Locate the cell with the specified text and output its (X, Y) center coordinate. 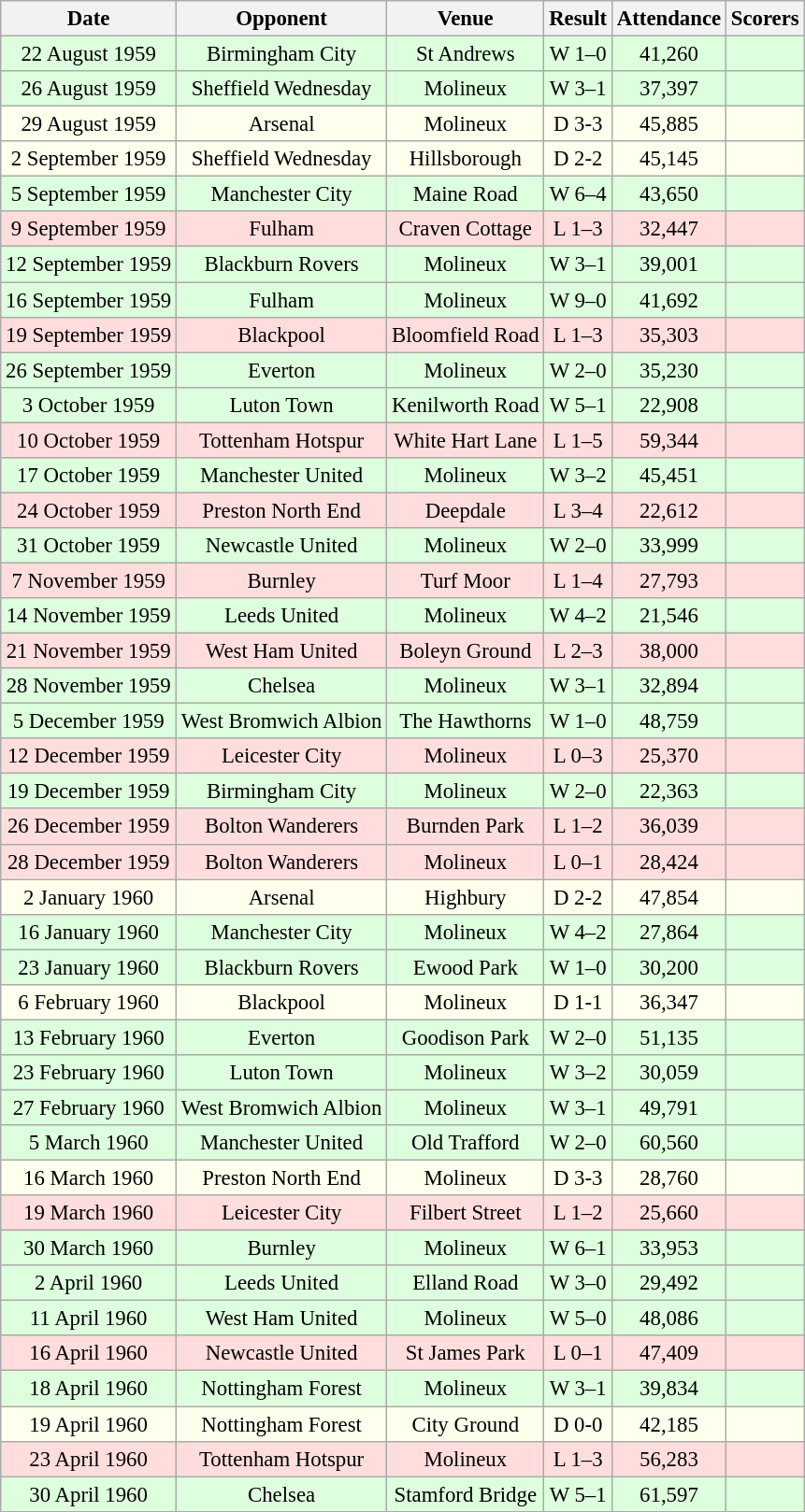
32,447 (668, 229)
6 February 1960 (89, 1003)
19 December 1959 (89, 792)
16 March 1960 (89, 1178)
W 6–4 (578, 194)
43,650 (668, 194)
2 January 1960 (89, 897)
Filbert Street (466, 1213)
33,953 (668, 1248)
5 September 1959 (89, 194)
45,451 (668, 476)
28,760 (668, 1178)
W 9–0 (578, 300)
27,864 (668, 932)
23 February 1960 (89, 1073)
Bloomfield Road (466, 335)
39,834 (668, 1389)
37,397 (668, 89)
Craven Cottage (466, 229)
28,424 (668, 862)
35,303 (668, 335)
9 September 1959 (89, 229)
L 3–4 (578, 510)
30 April 1960 (89, 1494)
35,230 (668, 370)
22 August 1959 (89, 54)
49,791 (668, 1107)
5 December 1959 (89, 721)
Scorers (765, 19)
30,059 (668, 1073)
Boleyn Ground (466, 651)
Goodison Park (466, 1037)
36,039 (668, 827)
59,344 (668, 440)
48,759 (668, 721)
L 2–3 (578, 651)
42,185 (668, 1424)
City Ground (466, 1424)
Old Trafford (466, 1143)
41,260 (668, 54)
L 1–4 (578, 580)
12 September 1959 (89, 264)
22,363 (668, 792)
D 1-1 (578, 1003)
38,000 (668, 651)
22,612 (668, 510)
L 1–5 (578, 440)
28 November 1959 (89, 686)
19 March 1960 (89, 1213)
26 December 1959 (89, 827)
10 October 1959 (89, 440)
25,660 (668, 1213)
Maine Road (466, 194)
26 August 1959 (89, 89)
28 December 1959 (89, 862)
5 March 1960 (89, 1143)
21,546 (668, 616)
45,145 (668, 159)
24 October 1959 (89, 510)
Date (89, 19)
11 April 1960 (89, 1319)
Turf Moor (466, 580)
41,692 (668, 300)
60,560 (668, 1143)
36,347 (668, 1003)
26 September 1959 (89, 370)
45,885 (668, 124)
Burnden Park (466, 827)
25,370 (668, 756)
Ewood Park (466, 967)
Stamford Bridge (466, 1494)
14 November 1959 (89, 616)
30,200 (668, 967)
Kenilworth Road (466, 405)
27 February 1960 (89, 1107)
27,793 (668, 580)
47,409 (668, 1354)
23 January 1960 (89, 967)
39,001 (668, 264)
22,908 (668, 405)
16 April 1960 (89, 1354)
The Hawthorns (466, 721)
29,492 (668, 1283)
16 September 1959 (89, 300)
32,894 (668, 686)
16 January 1960 (89, 932)
12 December 1959 (89, 756)
30 March 1960 (89, 1248)
White Hart Lane (466, 440)
3 October 1959 (89, 405)
48,086 (668, 1319)
23 April 1960 (89, 1459)
L 0–3 (578, 756)
St James Park (466, 1354)
Hillsborough (466, 159)
Elland Road (466, 1283)
7 November 1959 (89, 580)
Attendance (668, 19)
W 3–0 (578, 1283)
29 August 1959 (89, 124)
W 6–1 (578, 1248)
13 February 1960 (89, 1037)
18 April 1960 (89, 1389)
Opponent (282, 19)
Result (578, 19)
33,999 (668, 546)
Deepdale (466, 510)
D 0-0 (578, 1424)
Highbury (466, 897)
51,135 (668, 1037)
W 5–0 (578, 1319)
47,854 (668, 897)
Venue (466, 19)
61,597 (668, 1494)
2 September 1959 (89, 159)
19 April 1960 (89, 1424)
31 October 1959 (89, 546)
56,283 (668, 1459)
19 September 1959 (89, 335)
St Andrews (466, 54)
21 November 1959 (89, 651)
2 April 1960 (89, 1283)
17 October 1959 (89, 476)
